Capture the cell that displays the provided text and extract its (x, y) central coordinate. 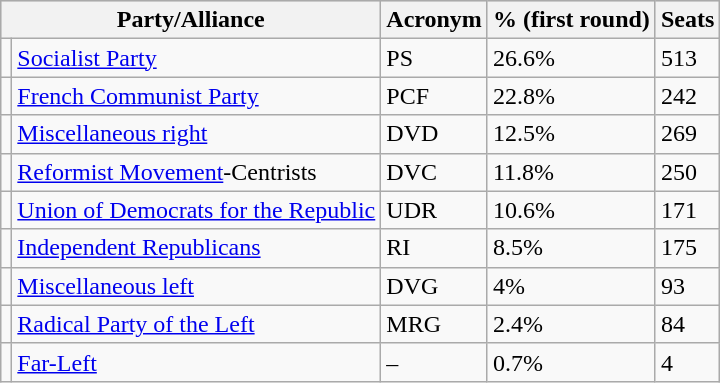
Miscellaneous left (196, 286)
8.5% (571, 248)
– (434, 362)
10.6% (571, 210)
Socialist Party (196, 58)
269 (687, 134)
84 (687, 324)
Reformist Movement-Centrists (196, 172)
PS (434, 58)
Far-Left (196, 362)
4 (687, 362)
DVC (434, 172)
PCF (434, 96)
242 (687, 96)
Independent Republicans (196, 248)
DVD (434, 134)
% (first round) (571, 20)
French Communist Party (196, 96)
MRG (434, 324)
Party/Alliance (191, 20)
UDR (434, 210)
Miscellaneous right (196, 134)
12.5% (571, 134)
0.7% (571, 362)
DVG (434, 286)
250 (687, 172)
26.6% (571, 58)
11.8% (571, 172)
Radical Party of the Left (196, 324)
513 (687, 58)
Acronym (434, 20)
171 (687, 210)
2.4% (571, 324)
22.8% (571, 96)
RI (434, 248)
175 (687, 248)
93 (687, 286)
4% (571, 286)
Seats (687, 20)
Union of Democrats for the Republic (196, 210)
